Identify which cell holds the provided text, then report its (x, y) central coordinate. 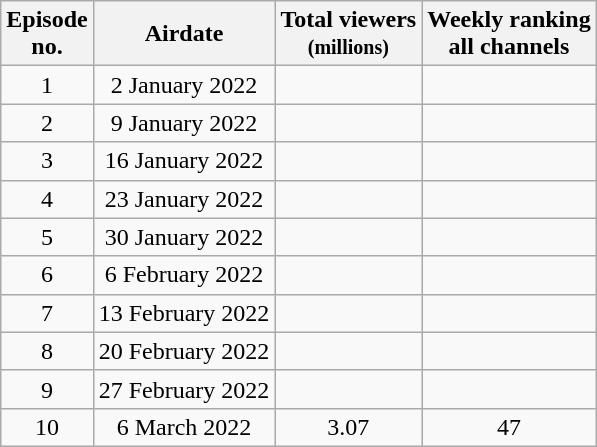
5 (47, 237)
Episodeno. (47, 34)
20 February 2022 (184, 351)
10 (47, 427)
3.07 (348, 427)
47 (509, 427)
Airdate (184, 34)
2 January 2022 (184, 85)
8 (47, 351)
6 March 2022 (184, 427)
16 January 2022 (184, 161)
6 (47, 275)
30 January 2022 (184, 237)
Total viewers(millions) (348, 34)
9 (47, 389)
7 (47, 313)
27 February 2022 (184, 389)
6 February 2022 (184, 275)
2 (47, 123)
9 January 2022 (184, 123)
Weekly rankingall channels (509, 34)
1 (47, 85)
4 (47, 199)
3 (47, 161)
13 February 2022 (184, 313)
23 January 2022 (184, 199)
